Search for the cell housing the specified text and yield its [x, y] center coordinate. 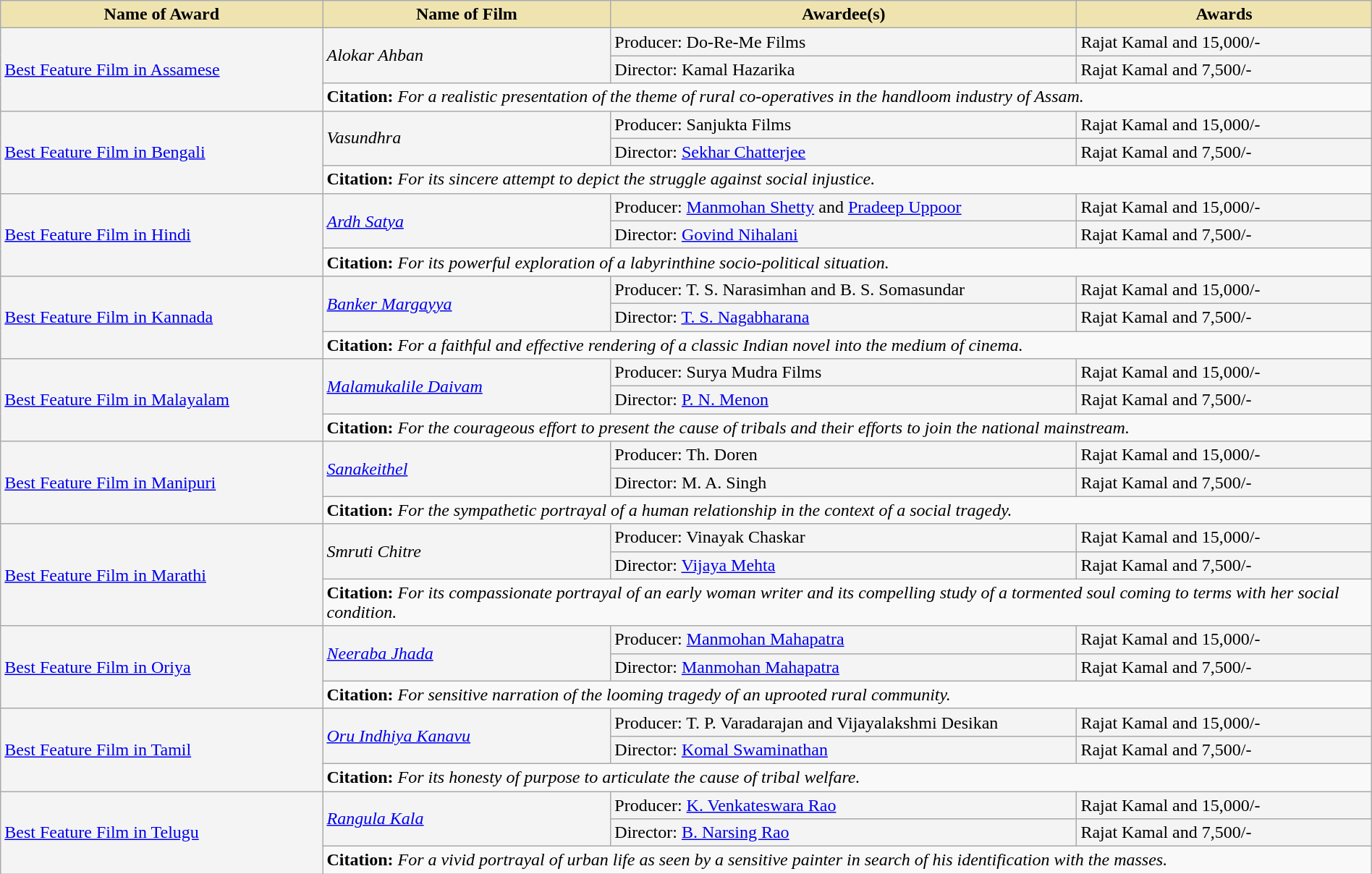
Name of Film [467, 14]
Citation: For sensitive narration of the looming tragedy of an uprooted rural community. [847, 695]
Best Feature Film in Telugu [162, 833]
Citation: For its powerful exploration of a labyrinthine socio-political situation. [847, 262]
Producer: Th. Doren [844, 455]
Best Feature Film in Kannada [162, 317]
Producer: Vinayak Chaskar [844, 538]
Alokar Ahban [467, 56]
Producer: Sanjukta Films [844, 124]
Best Feature Film in Assamese [162, 69]
Director: T. S. Nagabharana [844, 317]
Producer: Manmohan Shetty and Pradeep Uppoor [844, 207]
Neeraba Jhada [467, 653]
Producer: T. S. Narasimhan and B. S. Somasundar [844, 289]
Smruti Chitre [467, 551]
Director: Kamal Hazarika [844, 69]
Director: B. Narsing Rao [844, 833]
Citation: For the sympathetic portrayal of a human relationship in the context of a social tragedy. [847, 510]
Best Feature Film in Oriya [162, 667]
Name of Award [162, 14]
Awardee(s) [844, 14]
Best Feature Film in Manipuri [162, 483]
Producer: Manmohan Mahapatra [844, 640]
Best Feature Film in Tamil [162, 750]
Sanakeithel [467, 469]
Director: Sekhar Chatterjee [844, 152]
Director: M. A. Singh [844, 483]
Best Feature Film in Malayalam [162, 400]
Awards [1224, 14]
Rangula Kala [467, 819]
Director: Manmohan Mahapatra [844, 667]
Citation: For its sincere attempt to depict the struggle against social injustice. [847, 179]
Banker Margayya [467, 303]
Vasundhra [467, 138]
Oru Indhiya Kanavu [467, 736]
Best Feature Film in Bengali [162, 152]
Citation: For a faithful and effective rendering of a classic Indian novel into the medium of cinema. [847, 345]
Director: Komal Swaminathan [844, 750]
Director: P. N. Menon [844, 400]
Director: Vijaya Mehta [844, 565]
Producer: K. Venkateswara Rao [844, 805]
Citation: For its honesty of purpose to articulate the cause of tribal welfare. [847, 777]
Producer: Surya Mudra Films [844, 373]
Director: Govind Nihalani [844, 234]
Best Feature Film in Hindi [162, 234]
Producer: T. P. Varadarajan and Vijayalakshmi Desikan [844, 722]
Citation: For a realistic presentation of the theme of rural co-operatives in the handloom industry of Assam. [847, 97]
Ardh Satya [467, 221]
Citation: For the courageous effort to present the cause of tribals and their efforts to join the national mainstream. [847, 428]
Malamukalile Daivam [467, 386]
Producer: Do-Re-Me Films [844, 42]
Best Feature Film in Marathi [162, 574]
Citation: For a vivid portrayal of urban life as seen by a sensitive painter in search of his identification with the masses. [847, 860]
